For the text-containing cell, return its midpoint in [X, Y] coordinate format. 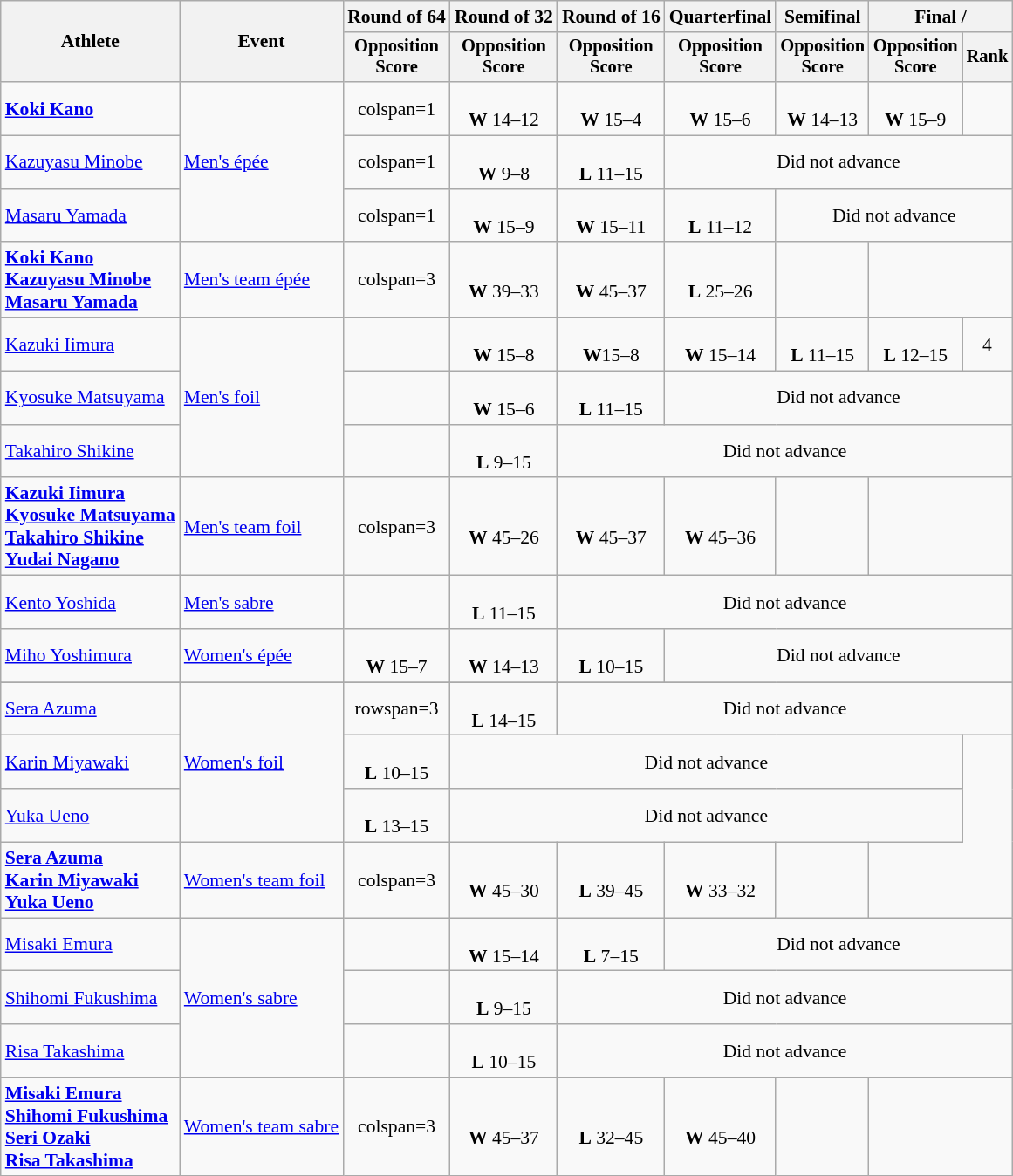
Misaki Emura [91, 944]
Women's team foil [262, 881]
Women's foil [262, 762]
W 45–30 [504, 881]
Final / [941, 17]
Women's épée [262, 656]
Kento Yoshida [91, 602]
Rank [988, 58]
Masaru Yamada [91, 216]
Round of 32 [504, 17]
Semifinal [822, 17]
W 45–36 [721, 527]
Men's team foil [262, 527]
W 15–8 [504, 344]
Sera Azuma [91, 708]
Koki KanoKazuyasu MinobeMasaru Yamada [91, 281]
Kyosuke Matsuyama [91, 398]
L 7–15 [611, 944]
Kazuyasu Minobe [91, 162]
Sera AzumaKarin MiyawakiYuka Ueno [91, 881]
W15–8 [611, 344]
W 15–4 [611, 108]
W 33–32 [721, 881]
Men's foil [262, 398]
Yuka Ueno [91, 815]
W 39–33 [504, 281]
Takahiro Shikine [91, 452]
Risa Takashima [91, 1050]
W 15–11 [611, 216]
W 9–8 [504, 162]
W 14–12 [504, 108]
Women's sabre [262, 998]
L 12–15 [916, 344]
Misaki EmuraShihomi FukushimaSeri OzakiRisa Takashima [91, 1127]
Shihomi Fukushima [91, 998]
Athlete [91, 42]
4 [988, 344]
Men's épée [262, 162]
Kazuki Iimura [91, 344]
Kazuki IimuraKyosuke MatsuyamaTakahiro ShikineYudai Nagano [91, 527]
Koki Kano [91, 108]
W 45–40 [721, 1127]
Quarterfinal [721, 17]
L 14–15 [504, 708]
W 45–26 [504, 527]
W 15–7 [396, 656]
Karin Miyawaki [91, 762]
Miho Yoshimura [91, 656]
rowspan=3 [396, 708]
L 32–45 [611, 1127]
Round of 16 [611, 17]
L 13–15 [396, 815]
Men's sabre [262, 602]
Women's team sabre [262, 1127]
Event [262, 42]
Round of 64 [396, 17]
L 39–45 [611, 881]
L 11–12 [721, 216]
Men's team épée [262, 281]
L 25–26 [721, 281]
